Search for the cell housing the specified text and yield its (x, y) center coordinate. 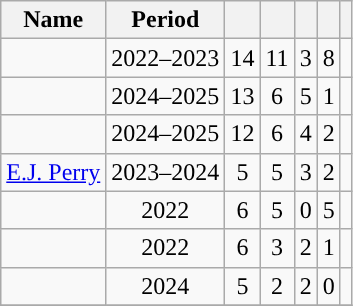
Name (54, 20)
13 (242, 96)
4 (306, 134)
8 (328, 58)
E.J. Perry (54, 172)
Period (166, 20)
11 (277, 58)
2022–2023 (166, 58)
2024 (166, 286)
14 (242, 58)
12 (242, 134)
2023–2024 (166, 172)
